Return the (X, Y) coordinate for the center point of the cell that contains the specified text.  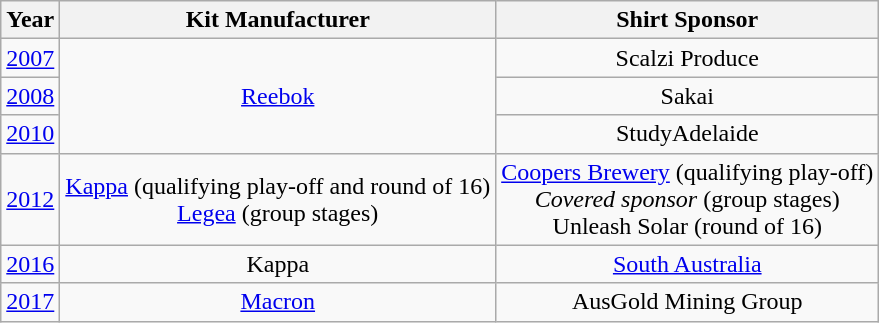
Year (30, 20)
StudyAdelaide (688, 134)
Scalzi Produce (688, 58)
2017 (30, 302)
2016 (30, 264)
2010 (30, 134)
Reebok (278, 96)
Coopers Brewery (qualifying play-off)Covered sponsor (group stages)Unleash Solar (round of 16) (688, 199)
Macron (278, 302)
2007 (30, 58)
Shirt Sponsor (688, 20)
Kappa (qualifying play-off and round of 16)Legea (group stages) (278, 199)
AusGold Mining Group (688, 302)
2008 (30, 96)
Kit Manufacturer (278, 20)
2012 (30, 199)
Kappa (278, 264)
Sakai (688, 96)
South Australia (688, 264)
